Return [X, Y] of the center of cell containing provided text 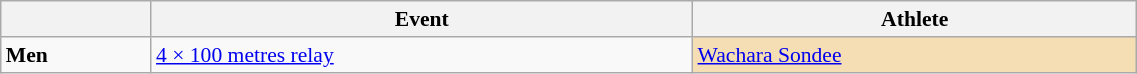
4 × 100 metres relay [422, 55]
Wachara Sondee [915, 55]
Men [76, 55]
Event [422, 19]
Athlete [915, 19]
